Scan for the cell matching the given text and deliver its (x, y) coordinate at center. 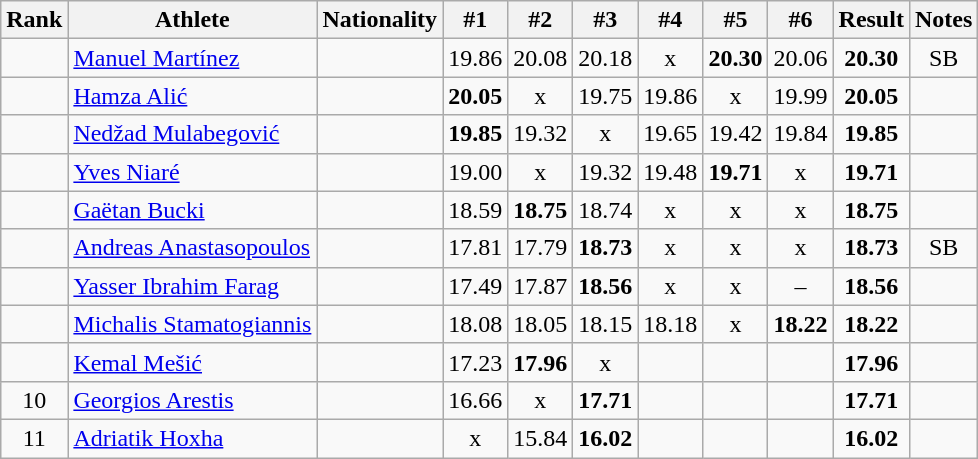
18.08 (476, 324)
19.84 (800, 134)
20.08 (540, 58)
#3 (606, 20)
#5 (736, 20)
#6 (800, 20)
19.42 (736, 134)
18.59 (476, 210)
Gaëtan Bucki (192, 210)
19.65 (670, 134)
Georgios Arestis (192, 400)
17.79 (540, 248)
10 (34, 400)
Athlete (192, 20)
19.75 (606, 96)
Nationality (380, 20)
Manuel Martínez (192, 58)
18.05 (540, 324)
20.18 (606, 58)
Michalis Stamatogiannis (192, 324)
#4 (670, 20)
19.48 (670, 172)
19.99 (800, 96)
17.81 (476, 248)
Yves Niaré (192, 172)
Kemal Mešić (192, 362)
17.87 (540, 286)
– (800, 286)
Yasser Ibrahim Farag (192, 286)
17.23 (476, 362)
19.00 (476, 172)
Rank (34, 20)
Andreas Anastasopoulos (192, 248)
18.15 (606, 324)
#2 (540, 20)
20.06 (800, 58)
Hamza Alić (192, 96)
Adriatik Hoxha (192, 438)
Notes (943, 20)
Result (871, 20)
18.74 (606, 210)
11 (34, 438)
16.66 (476, 400)
Nedžad Mulabegović (192, 134)
17.49 (476, 286)
#1 (476, 20)
18.18 (670, 324)
15.84 (540, 438)
